Search for the cell housing the specified text and yield its (x, y) center coordinate. 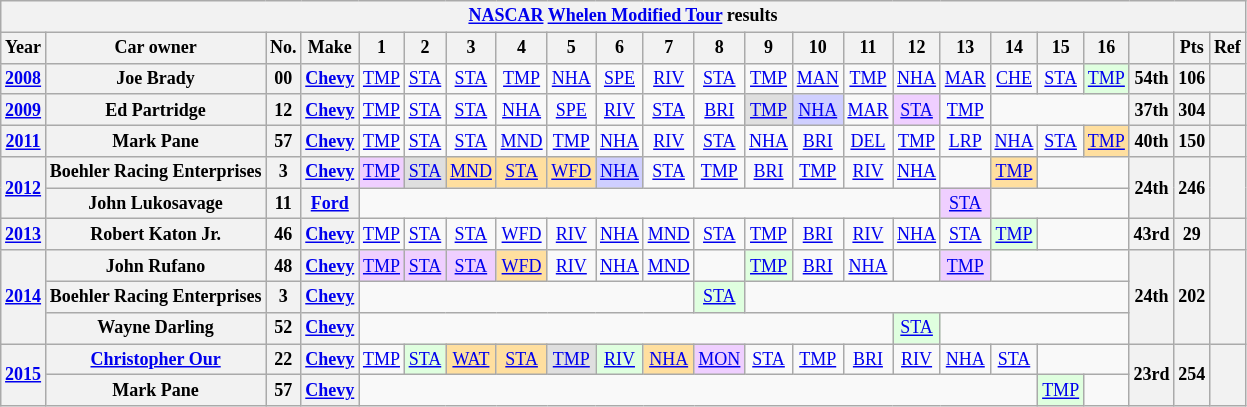
Ref (1228, 48)
246 (1192, 188)
MAN (818, 78)
1 (382, 48)
40th (1152, 140)
304 (1192, 110)
No. (284, 48)
Year (24, 48)
NASCAR Whelen Modified Tour results (623, 16)
2015 (24, 375)
54th (1152, 78)
2 (424, 48)
37th (1152, 110)
43rd (1152, 234)
10 (818, 48)
Ed Partridge (155, 110)
Wayne Darling (155, 328)
7 (668, 48)
46 (284, 234)
00 (284, 78)
15 (1061, 48)
52 (284, 328)
13 (965, 48)
202 (1192, 297)
2008 (24, 78)
John Rufano (155, 266)
Make (330, 48)
5 (572, 48)
2009 (24, 110)
Car owner (155, 48)
Christopher Our (155, 360)
4 (522, 48)
DEL (868, 140)
John Lukosavage (155, 204)
2014 (24, 297)
6 (620, 48)
Robert Katon Jr. (155, 234)
WAT (472, 360)
Ford (330, 204)
9 (769, 48)
Joe Brady (155, 78)
8 (720, 48)
2013 (24, 234)
22 (284, 360)
2012 (24, 188)
2011 (24, 140)
23rd (1152, 375)
106 (1192, 78)
150 (1192, 140)
16 (1106, 48)
254 (1192, 375)
Pts (1192, 48)
LRP (965, 140)
48 (284, 266)
29 (1192, 234)
MON (720, 360)
14 (1014, 48)
CHE (1014, 78)
